Extract the [x, y] coordinate from the center of the cell holding the provided text.  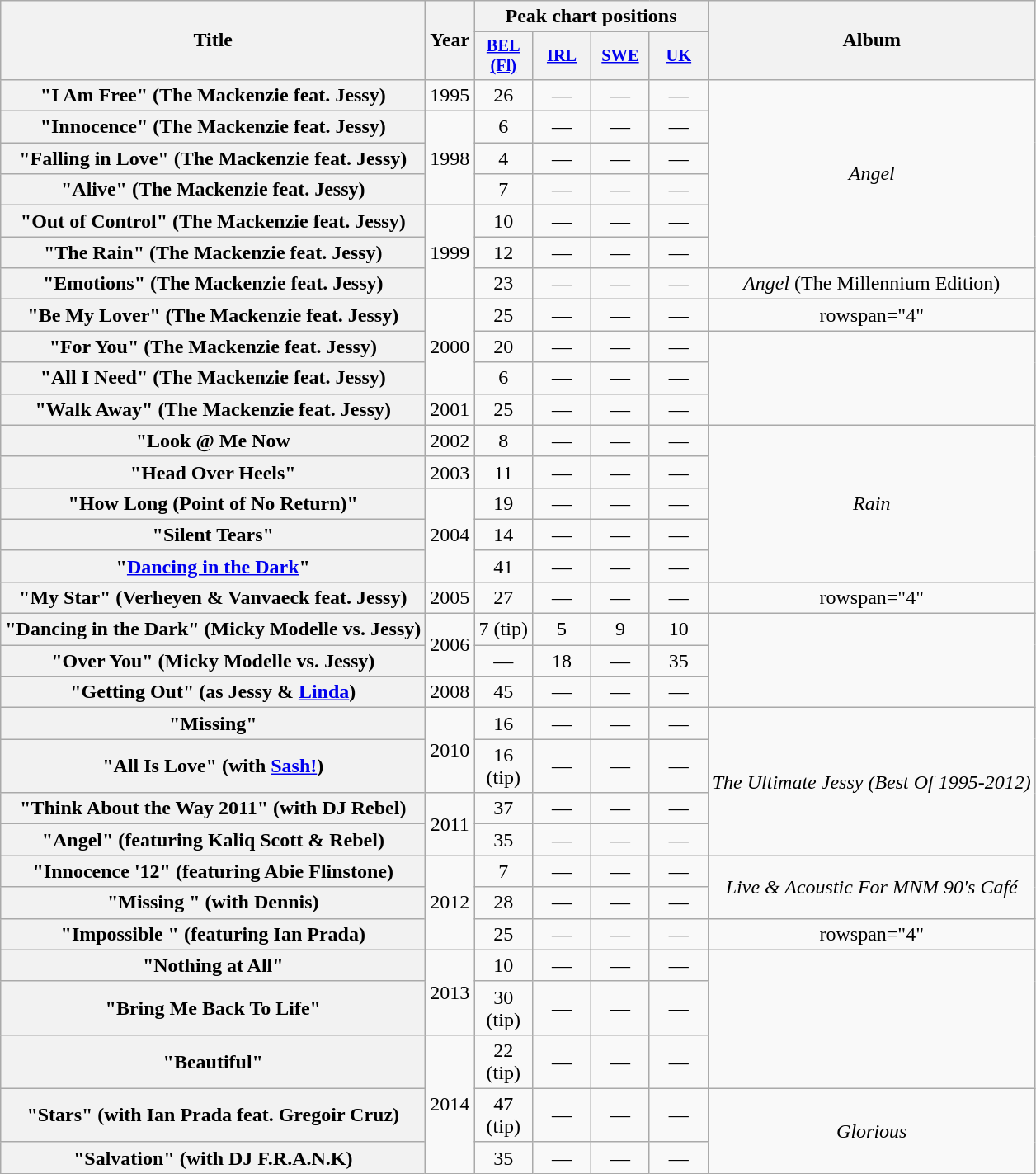
"Out of Control" (The Mackenzie feat. Jessy) [213, 221]
2008 [450, 692]
26 [503, 95]
Year [450, 40]
2013 [450, 992]
16 (tip) [503, 766]
"Innocence '12" (featuring Abie Flinstone) [213, 871]
"Bring Me Back To Life" [213, 1008]
2014 [450, 1104]
"My Star" (Verheyen & Vanvaeck feat. Jessy) [213, 597]
41 [503, 566]
SWE [620, 56]
20 [503, 347]
9 [620, 629]
2010 [450, 751]
Glorious [871, 1130]
"Emotions" (The Mackenzie feat. Jessy) [213, 284]
"Stars" (with Ian Prada feat. Gregoir Cruz) [213, 1115]
Angel [871, 173]
2011 [450, 824]
"Salvation" (with DJ F.R.A.N.K) [213, 1157]
Angel (The Millennium Edition) [871, 284]
16 [503, 724]
"Alive" (The Mackenzie feat. Jessy) [213, 190]
1998 [450, 158]
"Nothing at All" [213, 965]
The Ultimate Jessy (Best Of 1995-2012) [871, 782]
28 [503, 903]
19 [503, 503]
Title [213, 40]
"Falling in Love" (The Mackenzie feat. Jessy) [213, 158]
"Getting Out" (as Jessy & Linda) [213, 692]
30 (tip) [503, 1008]
"Look @ Me Now [213, 441]
"Beautiful" [213, 1061]
"Be My Lover" (The Mackenzie feat. Jessy) [213, 315]
"Missing" [213, 724]
IRL [563, 56]
Peak chart positions [591, 17]
23 [503, 284]
"The Rain" (The Mackenzie feat. Jessy) [213, 252]
18 [563, 661]
"How Long (Point of No Return)" [213, 503]
Live & Acoustic For MNM 90's Café [871, 887]
"Silent Tears" [213, 535]
37 [503, 809]
"Missing " (with Dennis) [213, 903]
8 [503, 441]
"Dancing in the Dark" [213, 566]
2006 [450, 645]
1999 [450, 252]
Rain [871, 503]
"Angel" (featuring Kaliq Scott & Rebel) [213, 840]
14 [503, 535]
"I Am Free" (The Mackenzie feat. Jessy) [213, 95]
"All I Need" (The Mackenzie feat. Jessy) [213, 378]
2001 [450, 409]
"Over You" (Micky Modelle vs. Jessy) [213, 661]
"Innocence" (The Mackenzie feat. Jessy) [213, 127]
5 [563, 629]
27 [503, 597]
2000 [450, 347]
47 (tip) [503, 1115]
2003 [450, 472]
"Dancing in the Dark" (Micky Modelle vs. Jessy) [213, 629]
Album [871, 40]
2002 [450, 441]
2004 [450, 535]
2005 [450, 597]
"All Is Love" (with Sash!) [213, 766]
2012 [450, 903]
7 (tip) [503, 629]
UK [678, 56]
22 (tip) [503, 1061]
BEL(Fl) [503, 56]
4 [503, 158]
"Walk Away" (The Mackenzie feat. Jessy) [213, 409]
1995 [450, 95]
"Impossible " (featuring Ian Prada) [213, 934]
"Head Over Heels" [213, 472]
45 [503, 692]
12 [503, 252]
"For You" (The Mackenzie feat. Jessy) [213, 347]
"Think About the Way 2011" (with DJ Rebel) [213, 809]
11 [503, 472]
